Determine the (X, Y) coordinate at the center of the cell enclosing the given text.  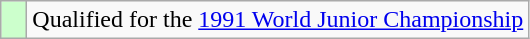
Qualified for the 1991 World Junior Championship (278, 20)
